Find where the given text appears and provide that cell's center as (x, y) coordinate. 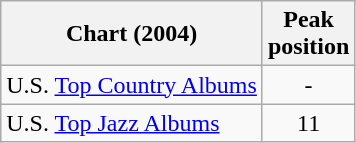
U.S. Top Jazz Albums (132, 123)
Peakposition (308, 34)
- (308, 85)
U.S. Top Country Albums (132, 85)
11 (308, 123)
Chart (2004) (132, 34)
